Extract the (X, Y) coordinate from the center of the cell holding the provided text.  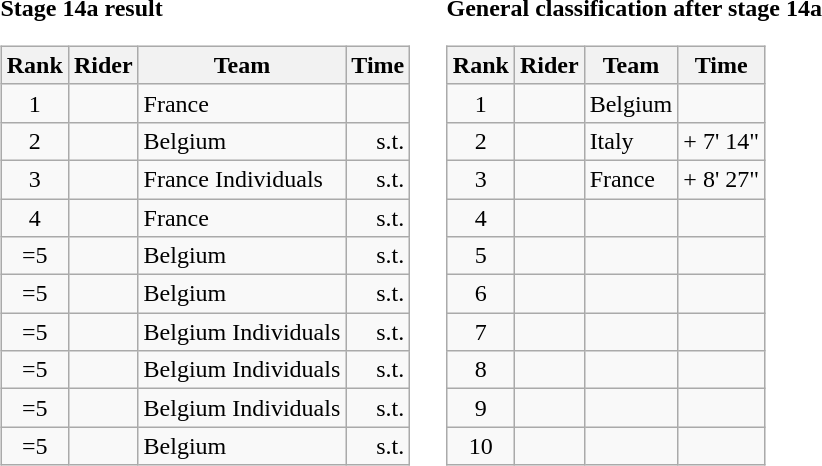
7 (480, 332)
10 (480, 446)
France Individuals (242, 179)
6 (480, 294)
+ 7' 14" (722, 141)
9 (480, 408)
Italy (631, 141)
5 (480, 256)
8 (480, 370)
+ 8' 27" (722, 179)
